For the text-containing cell, return its midpoint in (x, y) coordinate format. 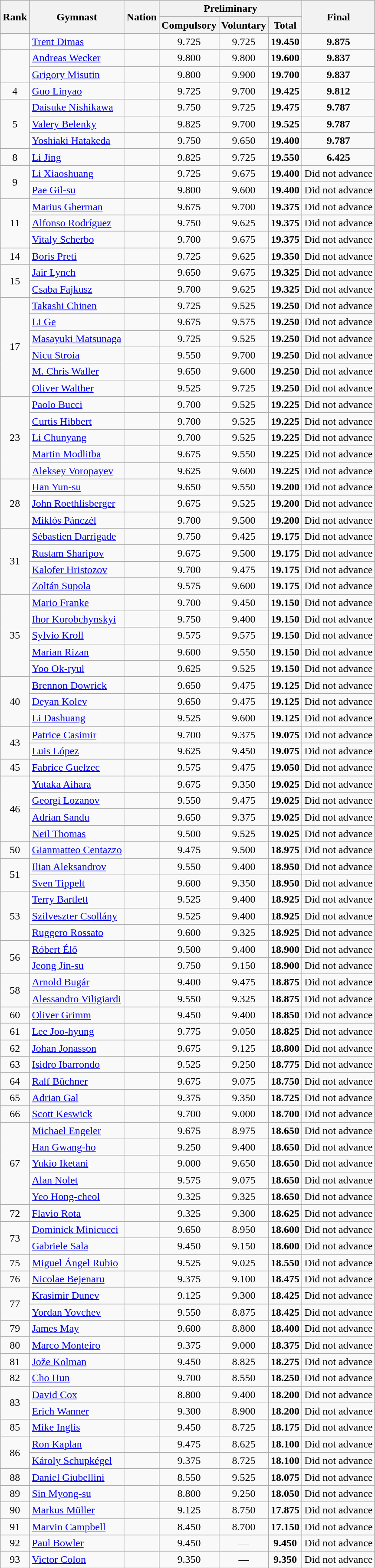
18.850 (286, 1015)
73 (15, 1238)
8.825 (243, 1362)
72 (15, 1213)
76 (15, 1279)
Kalofer Hristozov (77, 570)
Total (286, 25)
35 (15, 636)
Ralf Büchner (77, 1081)
9.425 (243, 537)
Erich Wanner (77, 1411)
Li Dashuang (77, 718)
Lee Joo-hyung (77, 1032)
Boris Preti (77, 256)
Daisuke Nishikawa (77, 108)
Ihor Korobchynskyi (77, 619)
Michael Engeler (77, 1131)
8.975 (243, 1131)
11 (15, 223)
Ilian Aleksandrov (77, 867)
8.875 (243, 1312)
Final (339, 17)
18.175 (286, 1428)
Takashi Chinen (77, 306)
Daniel Giubellini (77, 1477)
40 (15, 701)
50 (15, 850)
18.275 (286, 1362)
51 (15, 875)
9.900 (243, 75)
Oliver Walther (77, 388)
56 (15, 957)
Miklós Pánczél (77, 520)
Terry Bartlett (77, 900)
Mario Franke (77, 603)
Preliminary (231, 9)
Scott Keswick (77, 1114)
61 (15, 1032)
8.625 (243, 1444)
9.775 (189, 1032)
89 (15, 1493)
Li Jing (77, 157)
9.812 (339, 91)
Vitaly Scherbo (77, 240)
Guo Linyao (77, 91)
Yukio Iketani (77, 1164)
90 (15, 1510)
15 (15, 281)
Rank (15, 17)
8.450 (189, 1526)
64 (15, 1081)
Nicolae Bejenaru (77, 1279)
Ruggero Rossato (77, 932)
18.550 (286, 1263)
Andreas Wecker (77, 58)
28 (15, 504)
Li Xiaoshuang (77, 173)
45 (15, 768)
Deyan Kolev (77, 701)
18.750 (286, 1081)
88 (15, 1477)
31 (15, 561)
4 (15, 91)
Cho Hun (77, 1378)
Marius Gherman (77, 207)
Jeong Jin-su (77, 965)
93 (15, 1560)
92 (15, 1543)
Károly Schupkégel (77, 1460)
18.725 (286, 1098)
Marian Rizan (77, 652)
Masayuki Matsunaga (77, 339)
9.050 (243, 1032)
19.475 (286, 108)
Fabrice Guelzec (77, 768)
67 (15, 1164)
8.750 (243, 1510)
Dominick Minicucci (77, 1229)
18.775 (286, 1065)
Sven Tippelt (77, 883)
65 (15, 1098)
Yoo Ok-ryul (77, 668)
18.975 (286, 850)
Trent Dimas (77, 42)
Yeo Hong-cheol (77, 1196)
Compulsory (189, 25)
Marvin Campbell (77, 1526)
19.525 (286, 124)
David Cox (77, 1395)
M. Chris Waller (77, 372)
63 (15, 1065)
18.800 (286, 1048)
Luis López (77, 751)
91 (15, 1526)
18.050 (286, 1493)
Yutaka Aihara (77, 784)
Paul Bowler (77, 1543)
Adrian Sandu (77, 817)
Marco Monteiro (77, 1345)
Szilveszter Csollány (77, 916)
43 (15, 743)
8.700 (243, 1526)
75 (15, 1263)
18.375 (286, 1345)
Nation (141, 17)
18.625 (286, 1213)
17.150 (286, 1526)
79 (15, 1329)
80 (15, 1345)
6.425 (339, 157)
66 (15, 1114)
83 (15, 1403)
62 (15, 1048)
Sylvio Kroll (77, 636)
Voluntary (243, 25)
Han Gwang-ho (77, 1147)
9.875 (339, 42)
18.825 (286, 1032)
18.700 (286, 1114)
14 (15, 256)
Johan Jonasson (77, 1048)
19.550 (286, 157)
Gymnast (77, 17)
60 (15, 1015)
Curtis Hibbert (77, 421)
Li Chunyang (77, 437)
58 (15, 990)
8 (15, 157)
18.250 (286, 1378)
Mike Inglis (77, 1428)
9.100 (243, 1279)
17 (15, 347)
Alessandro Viligiardi (77, 998)
Zoltán Supola (77, 586)
Valery Belenky (77, 124)
Miguel Ángel Rubio (77, 1263)
19.425 (286, 91)
Martin Modlitba (77, 454)
19.450 (286, 42)
Sin Myong-su (77, 1493)
19.600 (286, 58)
Ron Kaplan (77, 1444)
Gabriele Sala (77, 1246)
19.700 (286, 75)
Flavio Rota (77, 1213)
9.025 (243, 1263)
18.475 (286, 1279)
85 (15, 1428)
Yordan Yovchev (77, 1312)
Oliver Grimm (77, 1015)
Csaba Fajkusz (77, 289)
Isidro Ibarrondo (77, 1065)
77 (15, 1304)
Nicu Stroia (77, 355)
19.350 (286, 256)
Yoshiaki Hatakeda (77, 140)
Victor Colon (77, 1560)
Neil Thomas (77, 834)
Grigory Misutin (77, 75)
Alan Nolet (77, 1180)
82 (15, 1378)
Jair Lynch (77, 273)
53 (15, 916)
Han Yun-su (77, 487)
John Roethlisberger (77, 504)
46 (15, 809)
81 (15, 1362)
Brennon Dowrick (77, 685)
Paolo Bucci (77, 404)
Georgi Lozanov (77, 801)
23 (15, 437)
Róbert Élő (77, 949)
Li Ge (77, 322)
19.050 (286, 768)
5 (15, 124)
Adrian Gal (77, 1098)
Pae Gil-su (77, 190)
17.875 (286, 1510)
James May (77, 1329)
Alfonso Rodríguez (77, 223)
Sébastien Darrigade (77, 537)
Aleksey Voropayev (77, 470)
18.400 (286, 1329)
Gianmatteo Centazzo (77, 850)
18.075 (286, 1477)
Patrice Casimir (77, 735)
8.900 (243, 1411)
Rustam Sharipov (77, 553)
8.950 (243, 1229)
Arnold Bugár (77, 982)
86 (15, 1452)
Krasimir Dunev (77, 1296)
Markus Müller (77, 1510)
9 (15, 182)
Jože Kolman (77, 1362)
